Capture the cell that displays the provided text and extract its (x, y) central coordinate. 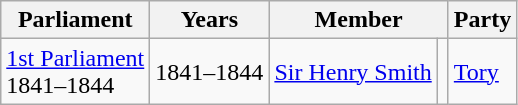
Member (358, 20)
Sir Henry Smith (353, 72)
Parliament (76, 20)
1841–1844 (210, 72)
Tory (482, 72)
Party (482, 20)
1st Parliament1841–1844 (76, 72)
Years (210, 20)
